Find where the given text appears and provide that cell's center as [x, y] coordinate. 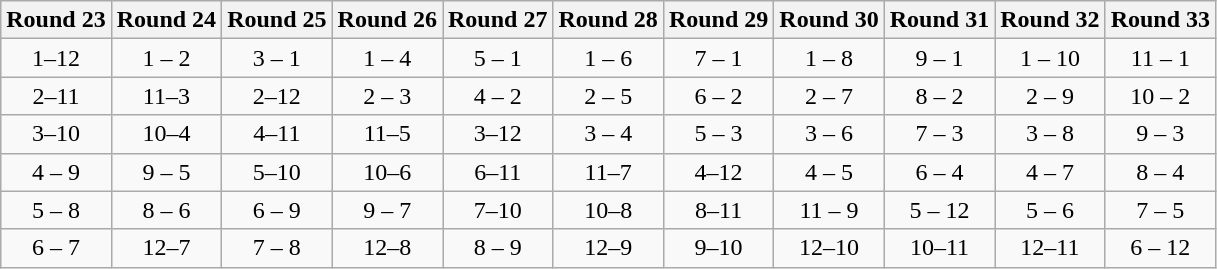
12–10 [829, 248]
6 – 9 [277, 210]
12–8 [387, 248]
3–12 [497, 134]
1 – 2 [166, 58]
12–7 [166, 248]
8–11 [718, 210]
7 – 5 [1160, 210]
Round 33 [1160, 20]
4 – 5 [829, 172]
4 – 2 [497, 96]
4 – 7 [1050, 172]
2 – 5 [608, 96]
6 – 7 [56, 248]
12–9 [608, 248]
Round 31 [939, 20]
11–7 [608, 172]
5–10 [277, 172]
Round 23 [56, 20]
3 – 1 [277, 58]
3 – 8 [1050, 134]
8 – 6 [166, 210]
1 – 10 [1050, 58]
5 – 3 [718, 134]
3 – 4 [608, 134]
7 – 8 [277, 248]
5 – 8 [56, 210]
2 – 3 [387, 96]
11 – 1 [1160, 58]
1 – 4 [387, 58]
8 – 2 [939, 96]
5 – 6 [1050, 210]
4–11 [277, 134]
10–8 [608, 210]
Round 25 [277, 20]
11–5 [387, 134]
1–12 [56, 58]
9 – 5 [166, 172]
2 – 9 [1050, 96]
6–11 [497, 172]
3–10 [56, 134]
9–10 [718, 248]
10 – 2 [1160, 96]
6 – 2 [718, 96]
4–12 [718, 172]
7–10 [497, 210]
5 – 1 [497, 58]
8 – 4 [1160, 172]
Round 27 [497, 20]
2 – 7 [829, 96]
8 – 9 [497, 248]
11–3 [166, 96]
9 – 3 [1160, 134]
10–11 [939, 248]
Round 29 [718, 20]
7 – 3 [939, 134]
Round 26 [387, 20]
6 – 12 [1160, 248]
Round 24 [166, 20]
Round 28 [608, 20]
9 – 7 [387, 210]
2–11 [56, 96]
Round 32 [1050, 20]
11 – 9 [829, 210]
12–11 [1050, 248]
5 – 12 [939, 210]
7 – 1 [718, 58]
10–4 [166, 134]
1 – 8 [829, 58]
10–6 [387, 172]
9 – 1 [939, 58]
Round 30 [829, 20]
4 – 9 [56, 172]
6 – 4 [939, 172]
2–12 [277, 96]
1 – 6 [608, 58]
3 – 6 [829, 134]
